Extract the (X, Y) coordinate from the center of the cell holding the provided text.  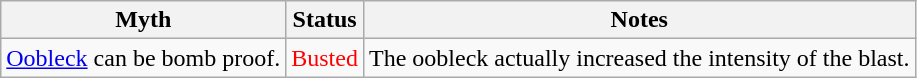
Notes (639, 20)
Busted (325, 58)
Oobleck can be bomb proof. (144, 58)
Myth (144, 20)
Status (325, 20)
The oobleck actually increased the intensity of the blast. (639, 58)
